Determine the [x, y] coordinate at the center of the cell enclosing the given text.  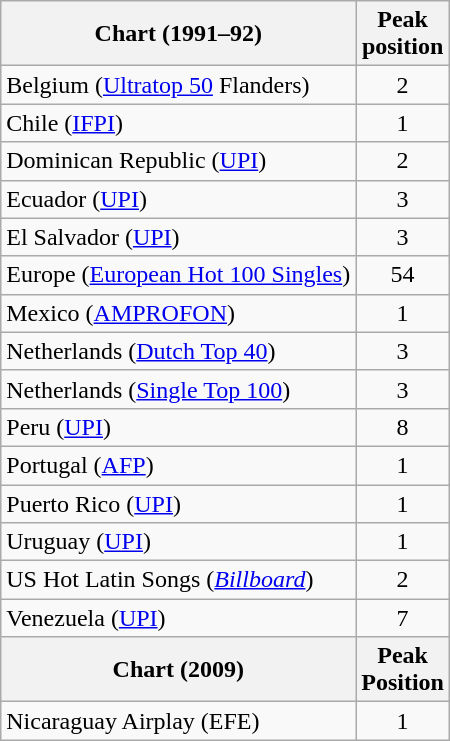
Nicaraguay Airplay (EFE) [178, 721]
El Salvador (UPI) [178, 237]
US Hot Latin Songs (Billboard) [178, 580]
Netherlands (Dutch Top 40) [178, 351]
Belgium (Ultratop 50 Flanders) [178, 85]
Puerto Rico (UPI) [178, 503]
Peru (UPI) [178, 427]
Chart (2009) [178, 670]
Uruguay (UPI) [178, 542]
8 [403, 427]
Netherlands (Single Top 100) [178, 389]
Chile (IFPI) [178, 123]
Chart (1991–92) [178, 34]
Mexico (AMPROFON) [178, 313]
Portugal (AFP) [178, 465]
7 [403, 618]
Peakposition [403, 34]
Ecuador (UPI) [178, 199]
Venezuela (UPI) [178, 618]
PeakPosition [403, 670]
Dominican Republic (UPI) [178, 161]
54 [403, 275]
Europe (European Hot 100 Singles) [178, 275]
